Locate the cell with the specified text and output its [x, y] center coordinate. 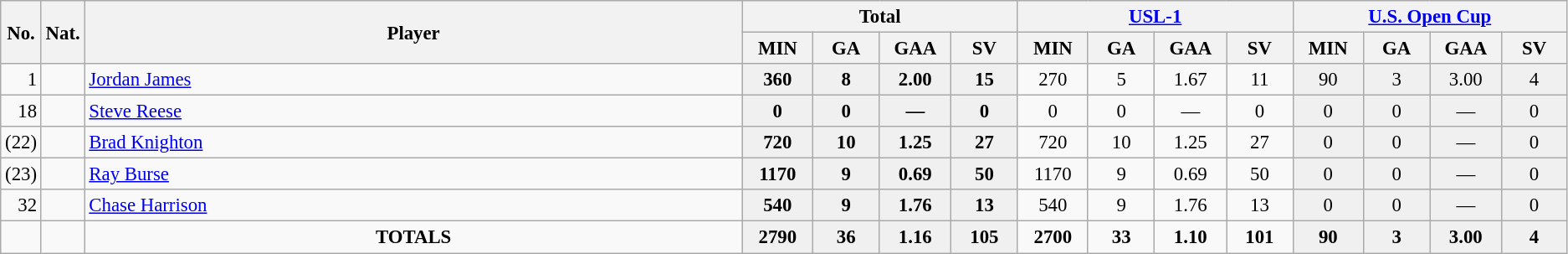
2790 [777, 237]
(23) [22, 174]
8 [846, 80]
105 [985, 237]
Jordan James [413, 80]
USL-1 [1155, 17]
18 [22, 111]
2.00 [915, 80]
1 [22, 80]
Player [413, 32]
1.67 [1191, 80]
Ray Burse [413, 174]
TOTALS [413, 237]
11 [1260, 80]
Nat. [63, 32]
101 [1260, 237]
Total [880, 17]
No. [22, 32]
Steve Reese [413, 111]
33 [1121, 237]
Brad Knighton [413, 143]
U.S. Open Cup [1429, 17]
(22) [22, 143]
270 [1053, 80]
1.10 [1191, 237]
2700 [1053, 237]
360 [777, 80]
5 [1121, 80]
Chase Harrison [413, 205]
15 [985, 80]
36 [846, 237]
32 [22, 205]
1.16 [915, 237]
